Extract the [X, Y] coordinate from the center of the cell holding the provided text.  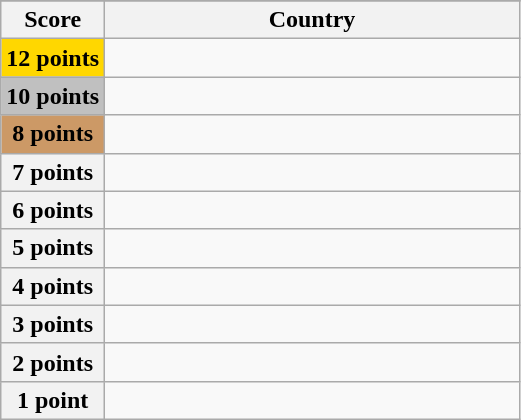
8 points [53, 134]
10 points [53, 96]
1 point [53, 400]
12 points [53, 58]
3 points [53, 324]
4 points [53, 286]
2 points [53, 362]
Country [312, 20]
7 points [53, 172]
6 points [53, 210]
Score [53, 20]
5 points [53, 248]
